Return the (x, y) coordinate for the center point of the cell that contains the specified text.  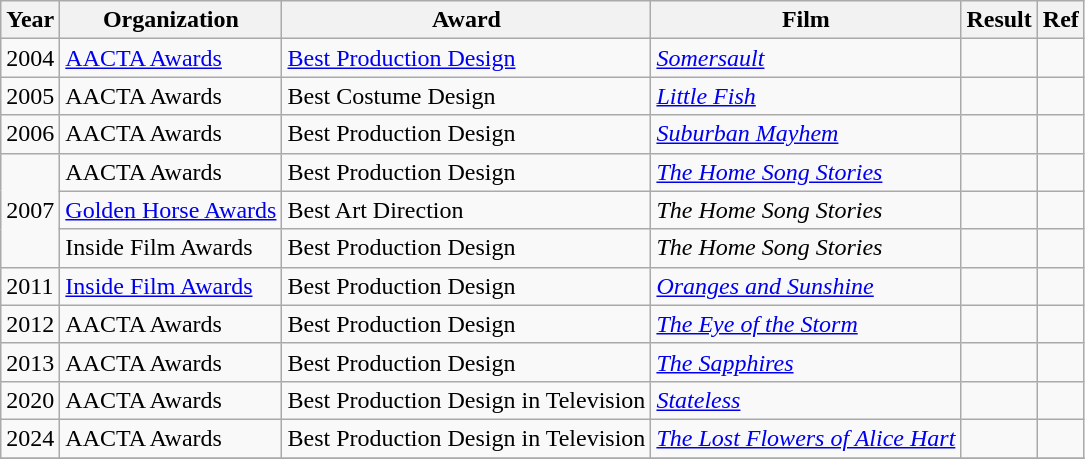
Year (30, 20)
Little Fish (806, 96)
The Lost Flowers of Alice Hart (806, 438)
Suburban Mayhem (806, 134)
Best Costume Design (466, 96)
Organization (171, 20)
2007 (30, 210)
2013 (30, 362)
2005 (30, 96)
The Sapphires (806, 362)
2024 (30, 438)
2006 (30, 134)
Oranges and Sunshine (806, 286)
2012 (30, 324)
Golden Horse Awards (171, 210)
Award (466, 20)
Stateless (806, 400)
The Eye of the Storm (806, 324)
Best Art Direction (466, 210)
Ref (1060, 20)
Film (806, 20)
2004 (30, 58)
Somersault (806, 58)
Result (999, 20)
2020 (30, 400)
2011 (30, 286)
